Return (x, y) of the center of cell containing provided text 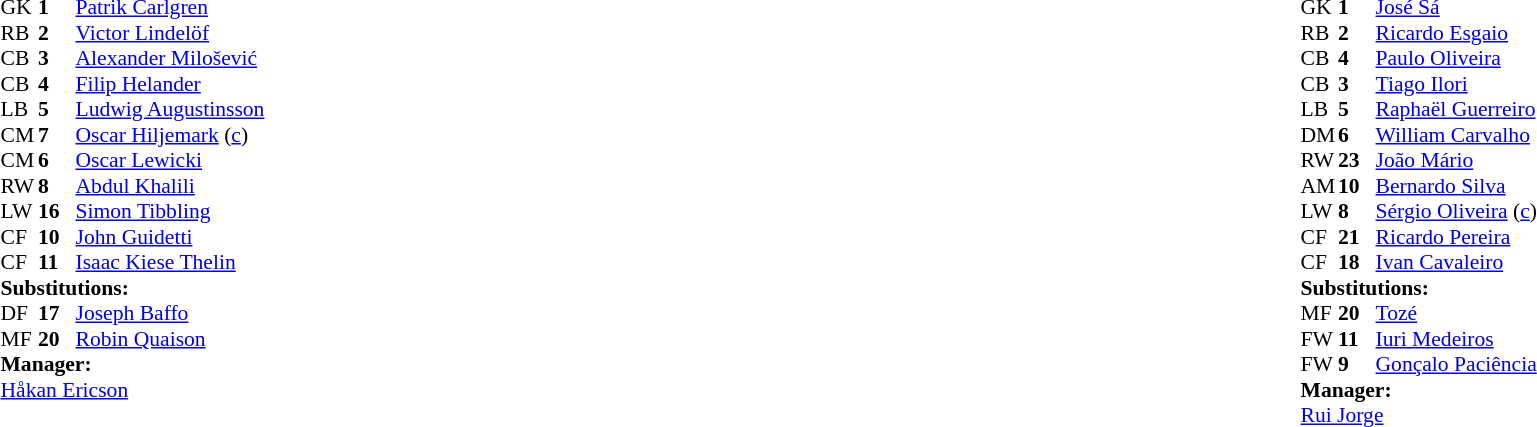
18 (1357, 263)
Bernardo Silva (1456, 186)
16 (57, 211)
DM (1320, 135)
AM (1320, 186)
Paulo Oliveira (1456, 59)
Tiago Ilori (1456, 84)
Gonçalo Paciência (1456, 365)
Håkan Ericson (132, 390)
Ricardo Pereira (1456, 237)
Ivan Cavaleiro (1456, 263)
Tozé (1456, 313)
Joseph Baffo (170, 313)
23 (1357, 161)
Ludwig Augustinsson (170, 109)
Iuri Medeiros (1456, 339)
João Mário (1456, 161)
Abdul Khalili (170, 186)
17 (57, 313)
John Guidetti (170, 237)
Victor Lindelöf (170, 33)
Robin Quaison (170, 339)
7 (57, 135)
21 (1357, 237)
DF (19, 313)
Ricardo Esgaio (1456, 33)
Simon Tibbling (170, 211)
Sérgio Oliveira (c) (1456, 211)
Alexander Milošević (170, 59)
Filip Helander (170, 84)
William Carvalho (1456, 135)
Oscar Lewicki (170, 161)
9 (1357, 365)
Raphaël Guerreiro (1456, 109)
Oscar Hiljemark (c) (170, 135)
Isaac Kiese Thelin (170, 263)
